Search for the cell housing the specified text and yield its (X, Y) center coordinate. 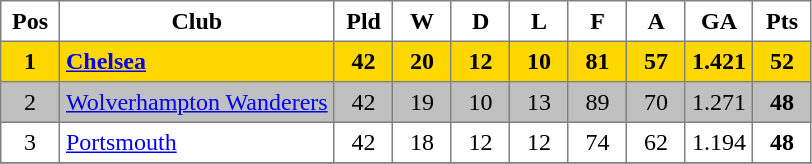
62 (656, 142)
D (480, 21)
74 (597, 142)
13 (539, 102)
Pos (30, 21)
Chelsea (196, 61)
2 (30, 102)
81 (597, 61)
52 (782, 61)
3 (30, 142)
70 (656, 102)
Wolverhampton Wanderers (196, 102)
1.271 (719, 102)
L (539, 21)
Pld (363, 21)
W (422, 21)
1.194 (719, 142)
GA (719, 21)
Club (196, 21)
Portsmouth (196, 142)
F (597, 21)
1.421 (719, 61)
1 (30, 61)
18 (422, 142)
A (656, 21)
57 (656, 61)
Pts (782, 21)
89 (597, 102)
20 (422, 61)
19 (422, 102)
